Capture the cell that displays the provided text and extract its [x, y] central coordinate. 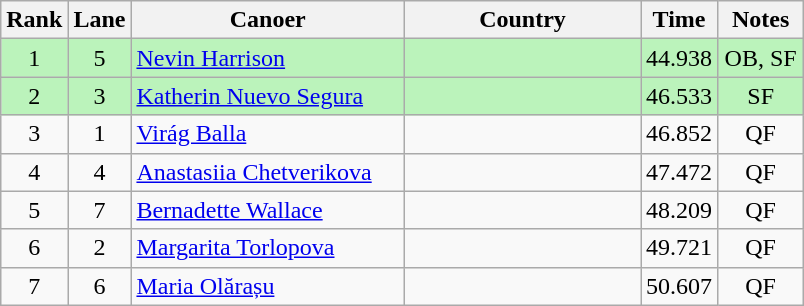
44.938 [680, 58]
Notes [761, 20]
Maria Olărașu [268, 286]
Margarita Torlopova [268, 248]
Bernadette Wallace [268, 210]
46.533 [680, 96]
OB, SF [761, 58]
Rank [34, 20]
Anastasiia Chetverikova [268, 172]
Canoer [268, 20]
47.472 [680, 172]
50.607 [680, 286]
Katherin Nuevo Segura [268, 96]
Virág Balla [268, 134]
Nevin Harrison [268, 58]
46.852 [680, 134]
49.721 [680, 248]
Country [522, 20]
SF [761, 96]
Lane [100, 20]
Time [680, 20]
48.209 [680, 210]
